Identify which cell holds the provided text, then report its [X, Y] central coordinate. 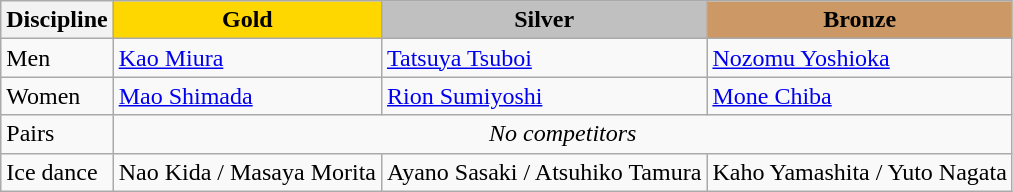
Nao Kida / Masaya Morita [247, 172]
Gold [247, 20]
Kaho Yamashita / Yuto Nagata [860, 172]
Pairs [57, 134]
Kao Miura [247, 58]
Tatsuya Tsuboi [544, 58]
Discipline [57, 20]
Men [57, 58]
Bronze [860, 20]
Ayano Sasaki / Atsuhiko Tamura [544, 172]
Women [57, 96]
Mao Shimada [247, 96]
Ice dance [57, 172]
Rion Sumiyoshi [544, 96]
No competitors [562, 134]
Nozomu Yoshioka [860, 58]
Mone Chiba [860, 96]
Silver [544, 20]
